Locate the cell with the specified text and output its [X, Y] center coordinate. 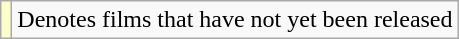
Denotes films that have not yet been released [235, 20]
